From the cell containing the given text, extract its center point as (X, Y) coordinate. 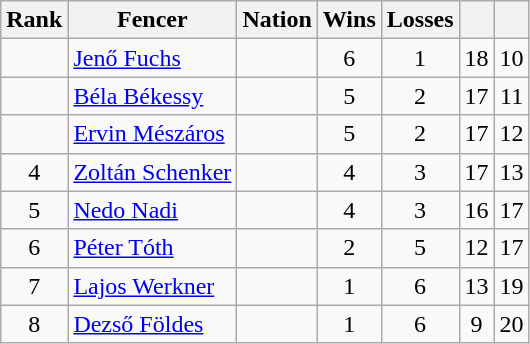
Lajos Werkner (152, 286)
11 (512, 96)
Ervin Mészáros (152, 134)
Wins (349, 20)
Dezső Földes (152, 324)
19 (512, 286)
16 (476, 210)
Fencer (152, 20)
Zoltán Schenker (152, 172)
7 (34, 286)
Losses (420, 20)
Rank (34, 20)
20 (512, 324)
Nedo Nadi (152, 210)
8 (34, 324)
Nation (277, 20)
10 (512, 58)
18 (476, 58)
Jenő Fuchs (152, 58)
Béla Békessy (152, 96)
Péter Tóth (152, 248)
9 (476, 324)
